Return [X, Y] of the center of cell containing provided text 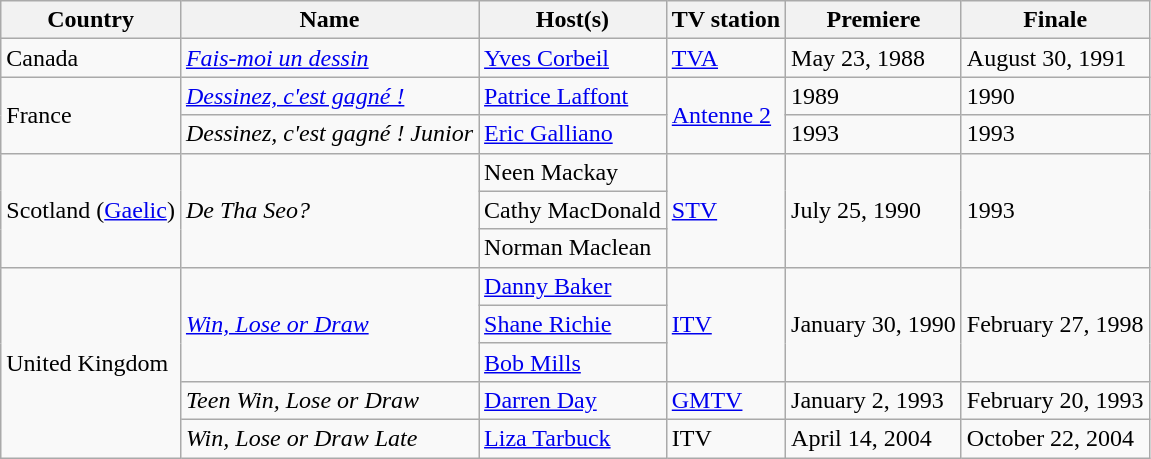
Teen Win, Lose or Draw [329, 400]
Finale [1055, 20]
Fais-moi un dessin [329, 58]
Win, Lose or Draw Late [329, 438]
STV [726, 210]
TV station [726, 20]
Eric Galliano [573, 134]
February 27, 1998 [1055, 324]
1990 [1055, 96]
Darren Day [573, 400]
January 30, 1990 [874, 324]
May 23, 1988 [874, 58]
Danny Baker [573, 286]
Premiere [874, 20]
January 2, 1993 [874, 400]
Win, Lose or Draw [329, 324]
United Kingdom [91, 362]
Host(s) [573, 20]
De Tha Seo? [329, 210]
Neen Mackay [573, 172]
Cathy MacDonald [573, 210]
TVA [726, 58]
July 25, 1990 [874, 210]
Canada [91, 58]
Dessinez, c'est gagné ! Junior [329, 134]
Dessinez, c'est gagné ! [329, 96]
Antenne 2 [726, 115]
Shane Richie [573, 324]
1989 [874, 96]
Scotland (Gaelic) [91, 210]
August 30, 1991 [1055, 58]
GMTV [726, 400]
Liza Tarbuck [573, 438]
Patrice Laffont [573, 96]
Yves Corbeil [573, 58]
April 14, 2004 [874, 438]
Name [329, 20]
Country [91, 20]
Norman Maclean [573, 248]
February 20, 1993 [1055, 400]
October 22, 2004 [1055, 438]
France [91, 115]
Bob Mills [573, 362]
